Scan for the cell matching the given text and deliver its (x, y) coordinate at center. 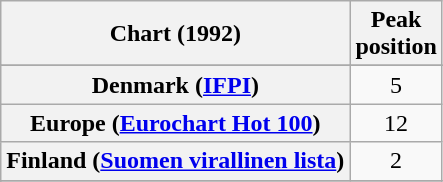
12 (396, 123)
Finland (Suomen virallinen lista) (176, 161)
Denmark (IFPI) (176, 85)
Europe (Eurochart Hot 100) (176, 123)
5 (396, 85)
2 (396, 161)
Peakposition (396, 34)
Chart (1992) (176, 34)
